Extract the (X, Y) coordinate from the center of the cell holding the provided text.  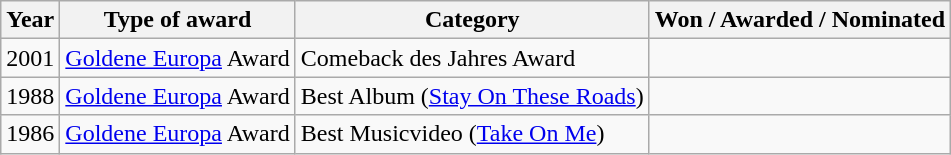
Type of award (178, 20)
Category (472, 20)
1986 (30, 134)
Best Album (Stay On These Roads) (472, 96)
Year (30, 20)
Won / Awarded / Nominated (800, 20)
2001 (30, 58)
1988 (30, 96)
Comeback des Jahres Award (472, 58)
Best Musicvideo (Take On Me) (472, 134)
